Search for the cell housing the specified text and yield its (X, Y) center coordinate. 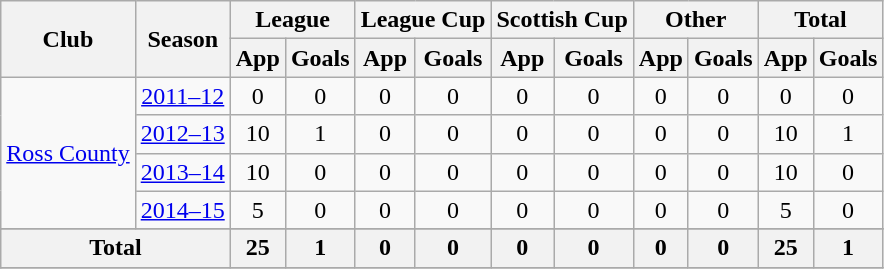
Scottish Cup (562, 20)
Club (68, 39)
League (292, 20)
2012–13 (182, 134)
2014–15 (182, 210)
Season (182, 39)
Other (696, 20)
2011–12 (182, 96)
2013–14 (182, 172)
League Cup (423, 20)
Ross County (68, 153)
